Locate the cell with the specified text and output its (X, Y) center coordinate. 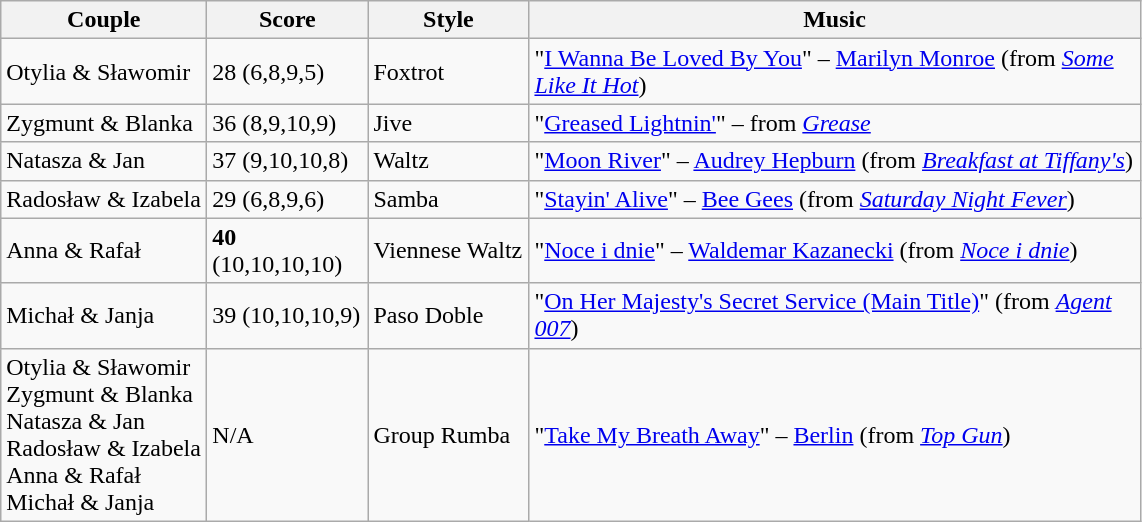
"I Wanna Be Loved By You" – Marilyn Monroe (from Some Like It Hot) (834, 72)
36 (8,9,10,9) (288, 123)
Paso Doble (448, 316)
"Greased Lightnin'" – from Grease (834, 123)
Viennese Waltz (448, 250)
Radosław & Izabela (104, 199)
"Moon River" – Audrey Hepburn (from Breakfast at Tiffany's) (834, 161)
Samba (448, 199)
Zygmunt & Blanka (104, 123)
Music (834, 20)
Style (448, 20)
"On Her Majesty's Secret Service (Main Title)" (from Agent 007) (834, 316)
N/A (288, 434)
Group Rumba (448, 434)
Waltz (448, 161)
29 (6,8,9,6) (288, 199)
40 (10,10,10,10) (288, 250)
Couple (104, 20)
Foxtrot (448, 72)
Otylia & Sławomir (104, 72)
Michał & Janja (104, 316)
Natasza & Jan (104, 161)
28 (6,8,9,5) (288, 72)
Otylia & SławomirZygmunt & BlankaNatasza & JanRadosław & IzabelaAnna & RafałMichał & Janja (104, 434)
Jive (448, 123)
37 (9,10,10,8) (288, 161)
"Take My Breath Away" – Berlin (from Top Gun) (834, 434)
"Noce i dnie" – Waldemar Kazanecki (from Noce i dnie) (834, 250)
Anna & Rafał (104, 250)
Score (288, 20)
"Stayin' Alive" – Bee Gees (from Saturday Night Fever) (834, 199)
39 (10,10,10,9) (288, 316)
